Locate the cell with the specified text and output its (X, Y) center coordinate. 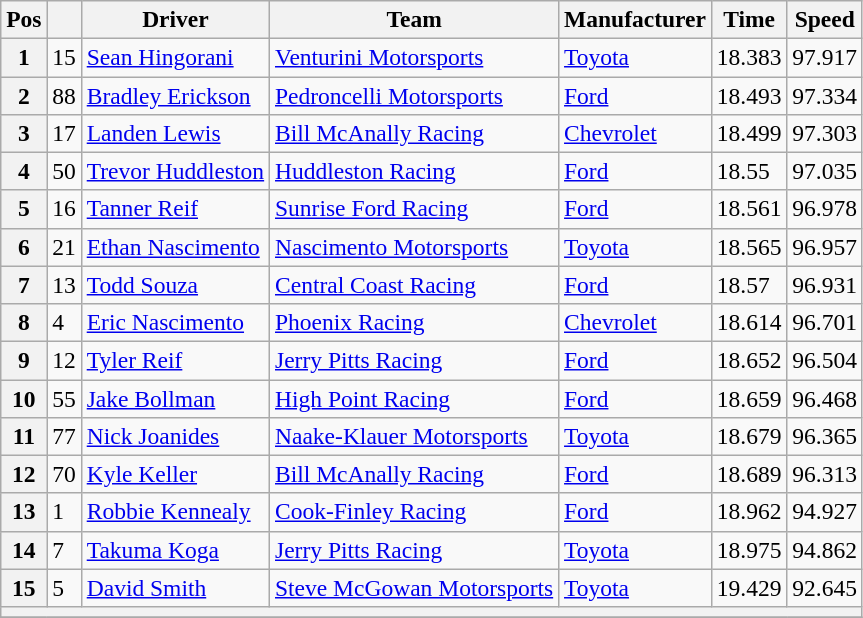
Takuma Koga (175, 550)
18.659 (749, 398)
96.701 (825, 322)
18.652 (749, 360)
Nascimento Motorsports (414, 247)
High Point Racing (414, 398)
3 (24, 133)
Manufacturer (636, 19)
Nick Joanides (175, 436)
Venturini Motorsports (414, 57)
16 (64, 209)
18.975 (749, 550)
Todd Souza (175, 285)
96.504 (825, 360)
94.927 (825, 512)
97.334 (825, 95)
8 (24, 322)
Ethan Nascimento (175, 247)
96.957 (825, 247)
18.561 (749, 209)
18.57 (749, 285)
Central Coast Racing (414, 285)
Pos (24, 19)
Naake-Klauer Motorsports (414, 436)
11 (24, 436)
77 (64, 436)
97.917 (825, 57)
2 (24, 95)
92.645 (825, 588)
18.499 (749, 133)
Kyle Keller (175, 474)
Driver (175, 19)
97.035 (825, 171)
18.679 (749, 436)
Speed (825, 19)
19.429 (749, 588)
Eric Nascimento (175, 322)
70 (64, 474)
50 (64, 171)
Cook-Finley Racing (414, 512)
96.978 (825, 209)
Steve McGowan Motorsports (414, 588)
6 (24, 247)
Phoenix Racing (414, 322)
88 (64, 95)
96.313 (825, 474)
96.931 (825, 285)
Sunrise Ford Racing (414, 209)
18.614 (749, 322)
Pedroncelli Motorsports (414, 95)
10 (24, 398)
18.55 (749, 171)
Tyler Reif (175, 360)
18.565 (749, 247)
Team (414, 19)
21 (64, 247)
17 (64, 133)
14 (24, 550)
David Smith (175, 588)
9 (24, 360)
96.365 (825, 436)
18.383 (749, 57)
97.303 (825, 133)
Huddleston Racing (414, 171)
Robbie Kennealy (175, 512)
Bradley Erickson (175, 95)
96.468 (825, 398)
Jake Bollman (175, 398)
18.689 (749, 474)
94.862 (825, 550)
Trevor Huddleston (175, 171)
55 (64, 398)
Landen Lewis (175, 133)
Tanner Reif (175, 209)
18.962 (749, 512)
Sean Hingorani (175, 57)
18.493 (749, 95)
Time (749, 19)
